Detect which cell encompasses the target text, then output its [X, Y] center coordinate. 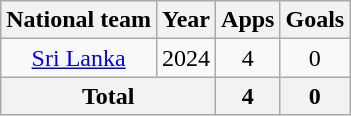
Total [108, 96]
Goals [315, 20]
Year [186, 20]
Apps [248, 20]
National team [79, 20]
Sri Lanka [79, 58]
2024 [186, 58]
